Pinpoint the cell where the given text exists, returning its (X, Y) midpoint coordinate. 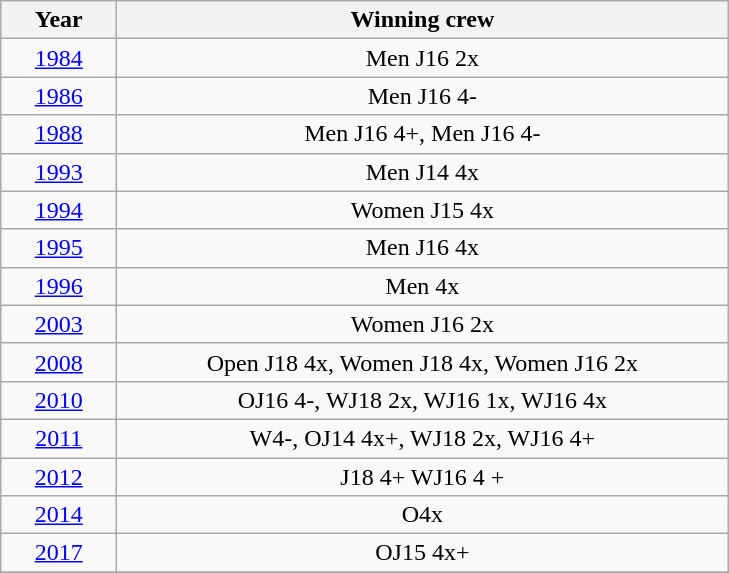
J18 4+ WJ16 4 + (422, 477)
Men 4x (422, 286)
Men J16 4- (422, 96)
Men J16 4+, Men J16 4- (422, 134)
O4x (422, 515)
2010 (59, 400)
W4-, OJ14 4x+, WJ18 2x, WJ16 4+ (422, 438)
2017 (59, 553)
2003 (59, 324)
Winning crew (422, 20)
Men J16 4x (422, 248)
Men J16 2x (422, 58)
OJ16 4-, WJ18 2x, WJ16 1x, WJ16 4x (422, 400)
1984 (59, 58)
Open J18 4x, Women J18 4x, Women J16 2x (422, 362)
Women J15 4x (422, 210)
Men J14 4x (422, 172)
2011 (59, 438)
1996 (59, 286)
2008 (59, 362)
1986 (59, 96)
1988 (59, 134)
2012 (59, 477)
1995 (59, 248)
1993 (59, 172)
OJ15 4x+ (422, 553)
Year (59, 20)
Women J16 2x (422, 324)
2014 (59, 515)
1994 (59, 210)
